Pinpoint the cell where the given text exists, returning its (X, Y) midpoint coordinate. 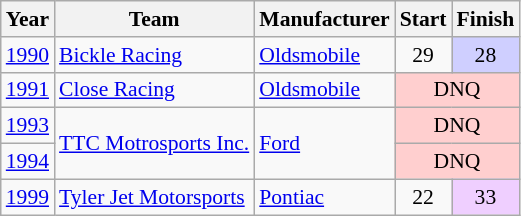
Team (154, 19)
1991 (28, 90)
Bickle Racing (154, 55)
1999 (28, 197)
Tyler Jet Motorsports (154, 197)
33 (486, 197)
1990 (28, 55)
Finish (486, 19)
Close Racing (154, 90)
28 (486, 55)
1994 (28, 162)
Year (28, 19)
22 (424, 197)
1993 (28, 126)
TTC Motrosports Inc. (154, 144)
Ford (324, 144)
Pontiac (324, 197)
29 (424, 55)
Start (424, 19)
Manufacturer (324, 19)
